Output the [x, y] coordinate of the center of the cell containing the given text.  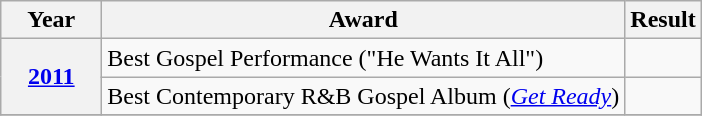
Award [364, 20]
Result [663, 20]
Best Contemporary R&B Gospel Album (Get Ready) [364, 96]
2011 [52, 77]
Year [52, 20]
Best Gospel Performance ("He Wants It All") [364, 58]
